Extract the (X, Y) coordinate from the center of the cell holding the provided text.  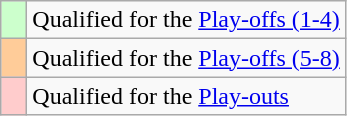
Qualified for the Play-offs (5-8) (186, 58)
Qualified for the Play-offs (1-4) (186, 20)
Qualified for the Play-outs (186, 96)
